Return [X, Y] of the center of cell containing provided text 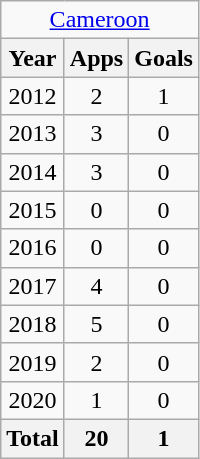
Cameroon [100, 20]
2017 [33, 286]
20 [96, 438]
2016 [33, 248]
4 [96, 286]
2019 [33, 362]
2014 [33, 172]
2018 [33, 324]
Apps [96, 58]
2013 [33, 134]
2012 [33, 96]
Total [33, 438]
5 [96, 324]
Year [33, 58]
2015 [33, 210]
Goals [164, 58]
2020 [33, 400]
